Pinpoint the cell where the given text exists, returning its [X, Y] midpoint coordinate. 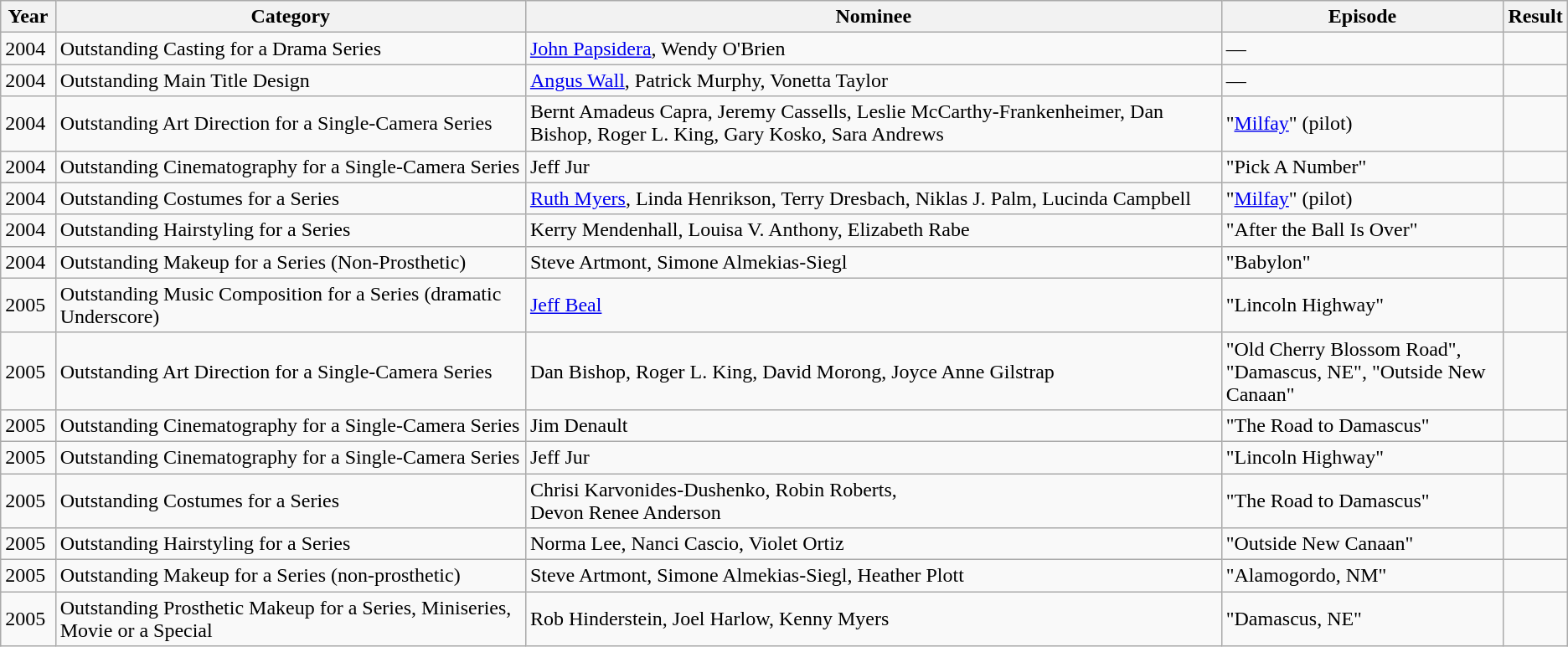
Angus Wall, Patrick Murphy, Vonetta Taylor [873, 80]
Episode [1362, 17]
Outstanding Prosthetic Makeup for a Series, Miniseries, Movie or a Special [290, 619]
Outstanding Main Title Design [290, 80]
Bernt Amadeus Capra, Jeremy Cassells, Leslie McCarthy-Frankenheimer, Dan Bishop, Roger L. King, Gary Kosko, Sara Andrews [873, 124]
Kerry Mendenhall, Louisa V. Anthony, Elizabeth Rabe [873, 230]
Outstanding Music Composition for a Series (dramatic Underscore) [290, 305]
Rob Hinderstein, Joel Harlow, Kenny Myers [873, 619]
Outstanding Casting for a Drama Series [290, 49]
Steve Artmont, Simone Almekias-Siegl [873, 262]
Chrisi Karvonides-Dushenko, Robin Roberts,Devon Renee Anderson [873, 501]
Category [290, 17]
Result [1535, 17]
Nominee [873, 17]
John Papsidera, Wendy O'Brien [873, 49]
Outstanding Makeup for a Series (Non-Prosthetic) [290, 262]
Jim Denault [873, 425]
Ruth Myers, Linda Henrikson, Terry Dresbach, Niklas J. Palm, Lucinda Campbell [873, 198]
Steve Artmont, Simone Almekias-Siegl, Heather Plott [873, 576]
"Outside New Canaan" [1362, 544]
"After the Ball Is Over" [1362, 230]
Outstanding Makeup for a Series (non-prosthetic) [290, 576]
"Damascus, NE" [1362, 619]
Jeff Beal [873, 305]
Dan Bishop, Roger L. King, David Morong, Joyce Anne Gilstrap [873, 371]
"Alamogordo, NM" [1362, 576]
"Babylon" [1362, 262]
Norma Lee, Nanci Cascio, Violet Ortiz [873, 544]
"Old Cherry Blossom Road", "Damascus, NE", "Outside New Canaan" [1362, 371]
Year [28, 17]
"Pick A Number" [1362, 167]
